Identify which cell holds the provided text, then report its [X, Y] central coordinate. 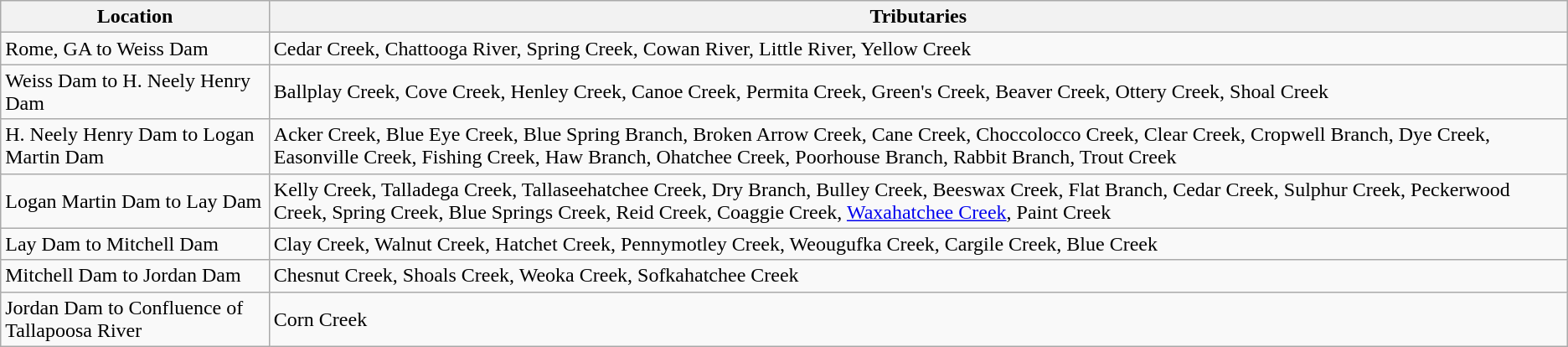
Weiss Dam to H. Neely Henry Dam [136, 92]
Lay Dam to Mitchell Dam [136, 244]
Ballplay Creek, Cove Creek, Henley Creek, Canoe Creek, Permita Creek, Green's Creek, Beaver Creek, Ottery Creek, Shoal Creek [918, 92]
Cedar Creek, Chattooga River, Spring Creek, Cowan River, Little River, Yellow Creek [918, 49]
Logan Martin Dam to Lay Dam [136, 201]
Corn Creek [918, 319]
Chesnut Creek, Shoals Creek, Weoka Creek, Sofkahatchee Creek [918, 276]
Jordan Dam to Confluence of Tallapoosa River [136, 319]
Tributaries [918, 17]
Rome, GA to Weiss Dam [136, 49]
Clay Creek, Walnut Creek, Hatchet Creek, Pennymotley Creek, Weougufka Creek, Cargile Creek, Blue Creek [918, 244]
H. Neely Henry Dam to Logan Martin Dam [136, 146]
Location [136, 17]
Mitchell Dam to Jordan Dam [136, 276]
